Provide the [x, y] coordinate of the cell's center where the given text is located.  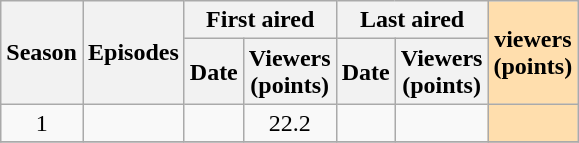
22.2 [290, 123]
First aired [260, 20]
Season [42, 52]
viewers (points) [533, 52]
1 [42, 123]
Last aired [412, 20]
Episodes [133, 52]
